Identify which cell holds the provided text, then report its [x, y] central coordinate. 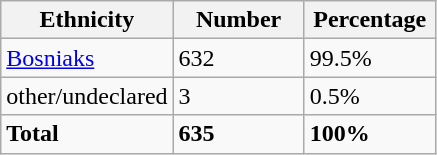
99.5% [370, 58]
3 [238, 96]
635 [238, 134]
Number [238, 20]
632 [238, 58]
other/undeclared [87, 96]
0.5% [370, 96]
Ethnicity [87, 20]
Bosniaks [87, 58]
100% [370, 134]
Total [87, 134]
Percentage [370, 20]
